Provide the (X, Y) coordinate of the cell's center where the given text is located.  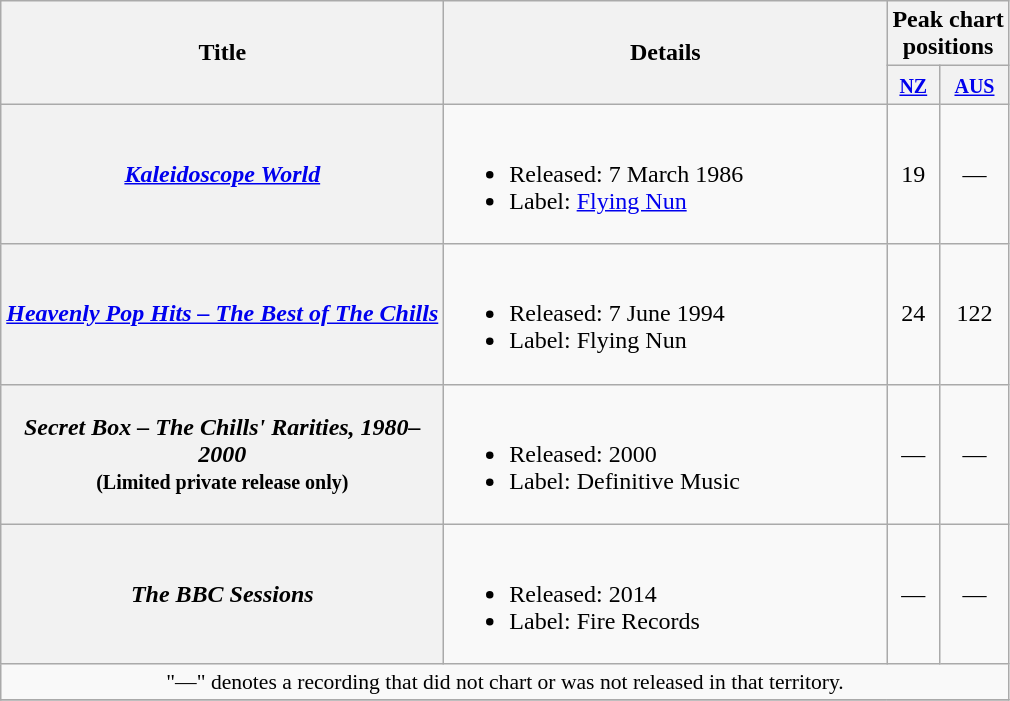
122 (975, 314)
Released: 7 June 1994Label: Flying Nun (666, 314)
Details (666, 52)
AUS (975, 85)
NZ (914, 85)
19 (914, 174)
24 (914, 314)
Peak chartpositions (948, 34)
Title (222, 52)
Kaleidoscope World (222, 174)
Released: 2014Label: Fire Records (666, 594)
Secret Box – The Chills' Rarities, 1980–2000(Limited private release only) (222, 454)
Released: 7 March 1986Label: Flying Nun (666, 174)
Heavenly Pop Hits – The Best of The Chills (222, 314)
"—" denotes a recording that did not chart or was not released in that territory. (505, 682)
Released: 2000Label: Definitive Music (666, 454)
The BBC Sessions (222, 594)
